Output the [x, y] coordinate of the center of the cell containing the given text.  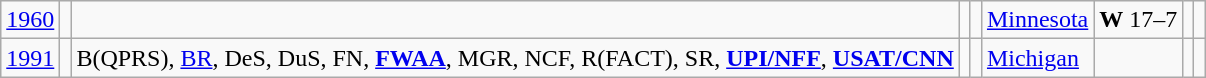
1991 [30, 58]
B(QPRS), BR, DeS, DuS, FN, FWAA, MGR, NCF, R(FACT), SR, UPI/NFF, USAT/CNN [515, 58]
1960 [30, 20]
Michigan [1037, 58]
W 17–7 [1138, 20]
Minnesota [1037, 20]
